Detect which cell encompasses the target text, then output its [x, y] center coordinate. 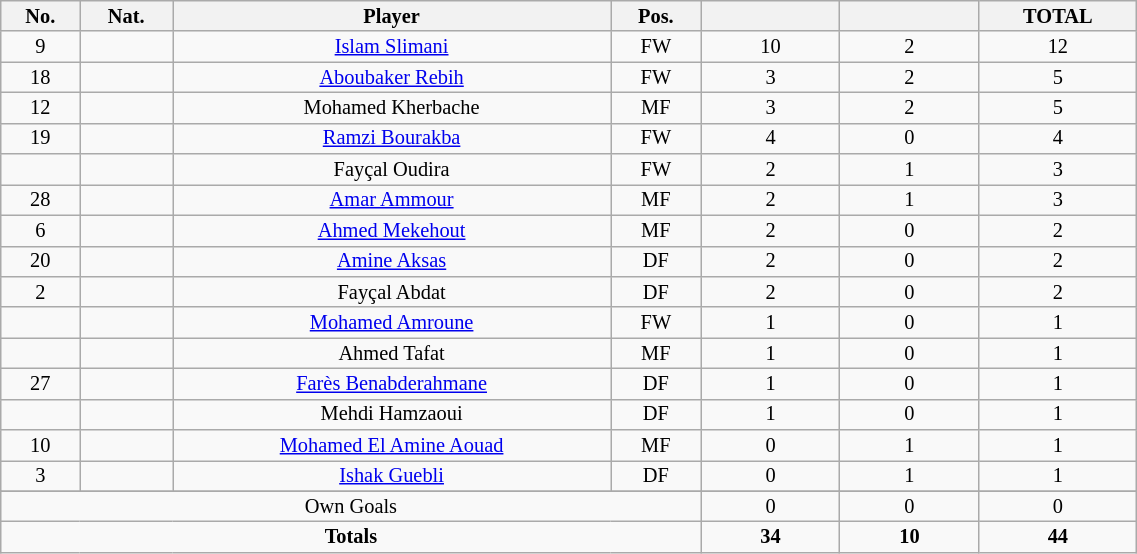
Own Goals [351, 506]
28 [40, 200]
Ishak Guebli [392, 476]
Fayçal Oudira [392, 170]
Mohamed El Amine Aouad [392, 446]
Mehdi Hamzaoui [392, 414]
20 [40, 262]
18 [40, 78]
Islam Slimani [392, 46]
Player [392, 16]
Farès Benabderahmane [392, 384]
Mohamed Amroune [392, 322]
Totals [351, 538]
Nat. [126, 16]
27 [40, 384]
Mohamed Kherbache [392, 108]
Pos. [656, 16]
No. [40, 16]
Ahmed Tafat [392, 354]
34 [770, 538]
Ahmed Mekehout [392, 230]
Aboubaker Rebih [392, 78]
19 [40, 138]
TOTAL [1058, 16]
9 [40, 46]
Amine Aksas [392, 262]
6 [40, 230]
44 [1058, 538]
Ramzi Bourakba [392, 138]
Amar Ammour [392, 200]
Fayçal Abdat [392, 292]
